Extract the [X, Y] coordinate from the center of the cell holding the provided text.  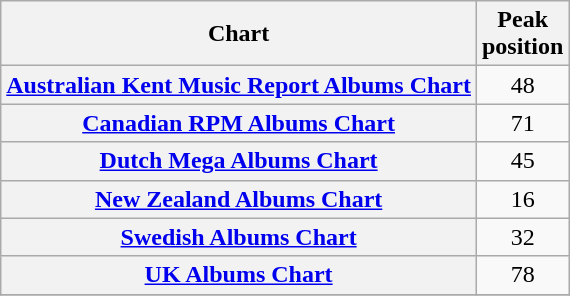
32 [522, 237]
71 [522, 123]
Peakposition [522, 34]
Canadian RPM Albums Chart [239, 123]
New Zealand Albums Chart [239, 199]
45 [522, 161]
UK Albums Chart [239, 275]
Dutch Mega Albums Chart [239, 161]
Chart [239, 34]
Australian Kent Music Report Albums Chart [239, 85]
Swedish Albums Chart [239, 237]
16 [522, 199]
78 [522, 275]
48 [522, 85]
